Output the [x, y] coordinate of the center of the cell containing the given text.  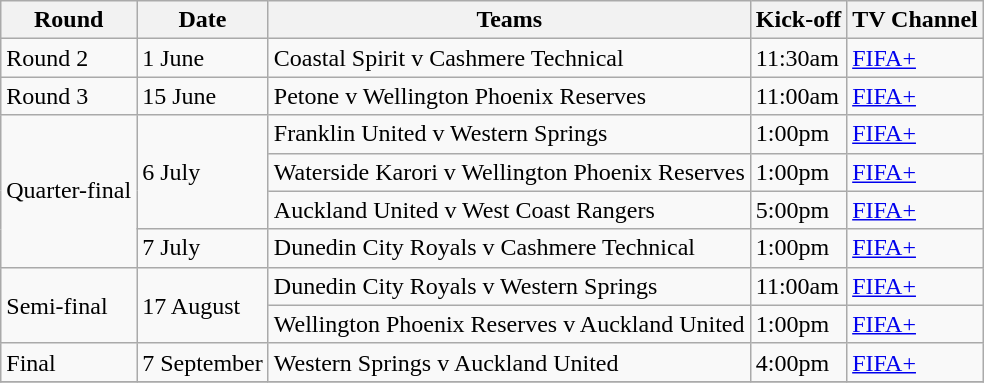
5:00pm [798, 210]
Waterside Karori v Wellington Phoenix Reserves [509, 172]
Petone v Wellington Phoenix Reserves [509, 96]
Western Springs v Auckland United [509, 362]
1 June [203, 58]
Franklin United v Western Springs [509, 134]
11:30am [798, 58]
7 September [203, 362]
Quarter-final [69, 191]
Dunedin City Royals v Cashmere Technical [509, 248]
4:00pm [798, 362]
7 July [203, 248]
15 June [203, 96]
Coastal Spirit v Cashmere Technical [509, 58]
6 July [203, 172]
Kick-off [798, 20]
Semi-final [69, 305]
Auckland United v West Coast Rangers [509, 210]
17 August [203, 305]
Teams [509, 20]
Date [203, 20]
Wellington Phoenix Reserves v Auckland United [509, 324]
Final [69, 362]
Dunedin City Royals v Western Springs [509, 286]
TV Channel [916, 20]
Round [69, 20]
Round 3 [69, 96]
Round 2 [69, 58]
